Find where the given text appears and provide that cell's center as [X, Y] coordinate. 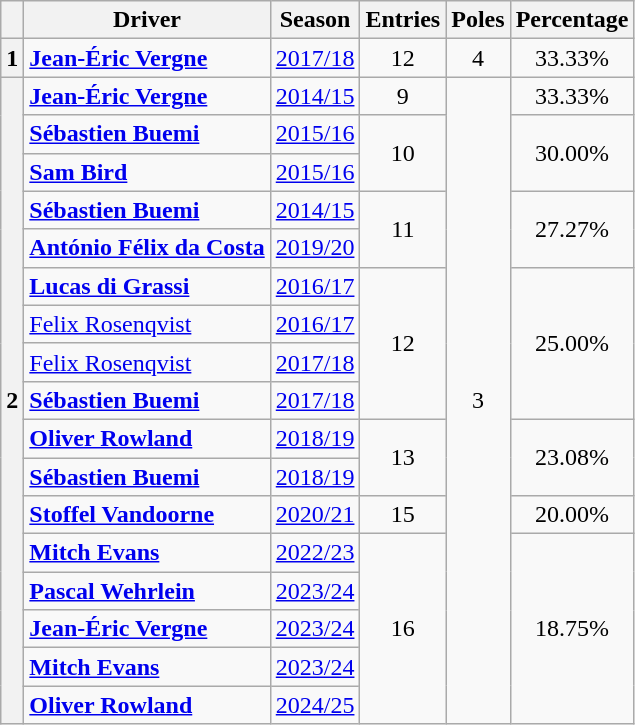
António Félix da Costa [147, 248]
27.27% [572, 229]
Poles [478, 20]
2022/23 [315, 553]
2024/25 [315, 705]
9 [403, 96]
4 [478, 58]
2 [12, 400]
13 [403, 457]
2020/21 [315, 515]
Lucas di Grassi [147, 286]
Driver [147, 20]
11 [403, 229]
3 [478, 400]
1 [12, 58]
Season [315, 20]
Stoffel Vandoorne [147, 515]
16 [403, 629]
23.08% [572, 457]
10 [403, 153]
15 [403, 515]
Sam Bird [147, 172]
18.75% [572, 629]
2019/20 [315, 248]
Percentage [572, 20]
30.00% [572, 153]
20.00% [572, 515]
Pascal Wehrlein [147, 591]
Entries [403, 20]
25.00% [572, 343]
